Output the (x, y) coordinate of the center of the cell containing the given text.  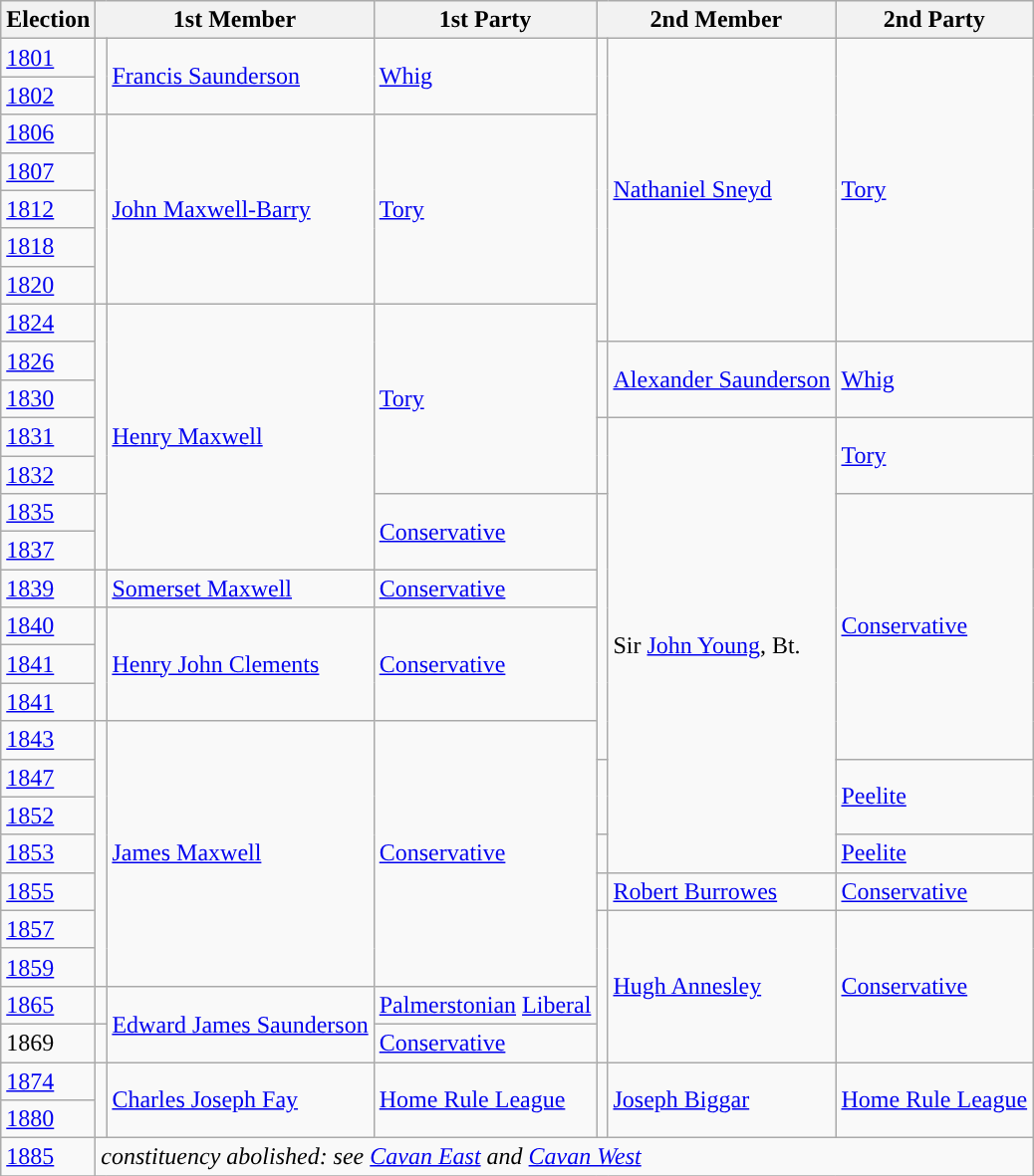
1802 (48, 96)
Alexander Saunderson (721, 379)
1801 (48, 58)
Henry Maxwell (240, 436)
1806 (48, 133)
Henry John Clements (240, 664)
2nd Party (934, 20)
1885 (48, 1157)
1835 (48, 513)
Election (48, 20)
Somerset Maxwell (240, 588)
James Maxwell (240, 853)
1865 (48, 1005)
1830 (48, 398)
1853 (48, 853)
Joseph Biggar (721, 1099)
Charles Joseph Fay (240, 1099)
Hugh Annesley (721, 986)
John Maxwell-Barry (240, 209)
1869 (48, 1043)
1st Member (235, 20)
1824 (48, 323)
1880 (48, 1119)
1840 (48, 626)
Francis Saunderson (240, 77)
1852 (48, 816)
1847 (48, 778)
1843 (48, 740)
1818 (48, 247)
1855 (48, 891)
Robert Burrowes (721, 891)
1831 (48, 436)
Edward James Saunderson (240, 1024)
1st Party (485, 20)
1820 (48, 285)
1857 (48, 929)
Sir John Young, Bt. (721, 645)
1832 (48, 475)
1859 (48, 967)
1812 (48, 209)
Nathaniel Sneyd (721, 190)
1837 (48, 551)
1807 (48, 171)
1874 (48, 1080)
constituency abolished: see Cavan East and Cavan West (564, 1157)
2nd Member (716, 20)
1839 (48, 588)
1826 (48, 360)
Palmerstonian Liberal (485, 1005)
